Output the [x, y] coordinate of the center of the cell containing the given text.  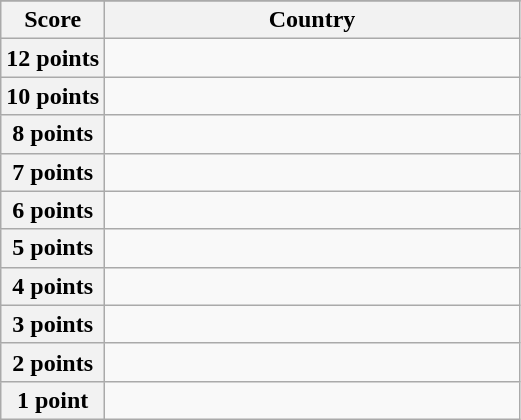
5 points [53, 248]
2 points [53, 362]
1 point [53, 400]
6 points [53, 210]
3 points [53, 324]
4 points [53, 286]
Score [53, 20]
8 points [53, 134]
Country [312, 20]
12 points [53, 58]
7 points [53, 172]
10 points [53, 96]
